Scan for the cell matching the given text and deliver its (x, y) coordinate at center. 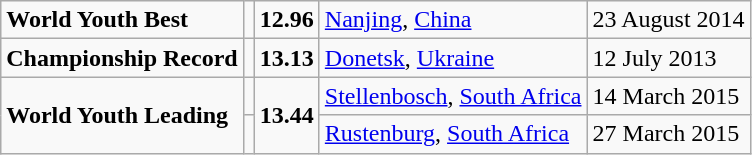
23 August 2014 (668, 20)
12 July 2013 (668, 58)
Championship Record (122, 58)
Nanjing, China (453, 20)
27 March 2015 (668, 134)
13.44 (286, 115)
Donetsk, Ukraine (453, 58)
13.13 (286, 58)
Stellenbosch, South Africa (453, 96)
14 March 2015 (668, 96)
Rustenburg, South Africa (453, 134)
World Youth Leading (122, 115)
12.96 (286, 20)
World Youth Best (122, 20)
